From the cell containing the given text, extract its center point as (x, y) coordinate. 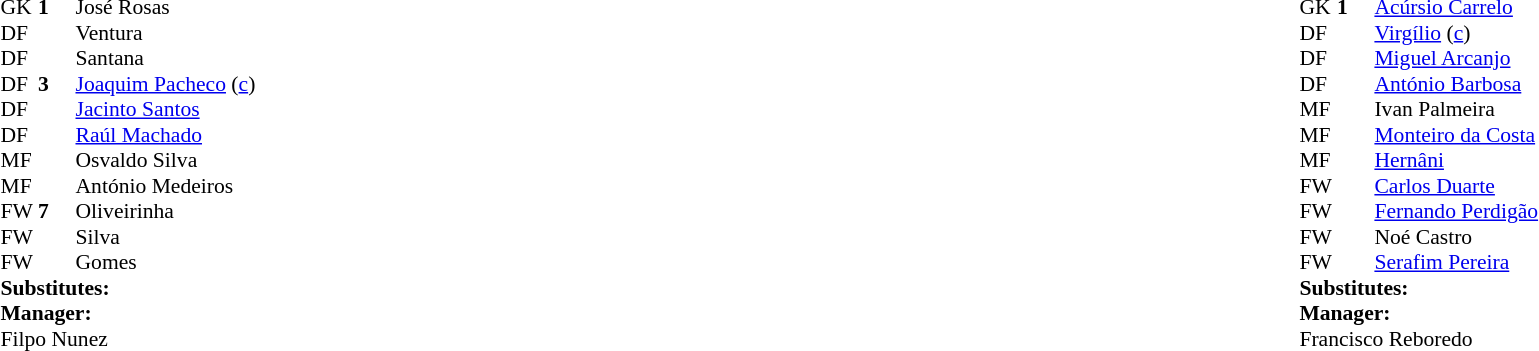
Osvaldo Silva (166, 161)
Hernâni (1456, 161)
7 (57, 211)
Carlos Duarte (1456, 186)
António Medeiros (166, 186)
Ivan Palmeira (1456, 109)
Jacinto Santos (166, 109)
Serafim Pereira (1456, 263)
Silva (166, 237)
António Barbosa (1456, 84)
Miguel Arcanjo (1456, 59)
Santana (166, 59)
Joaquim Pacheco (c) (166, 84)
Gomes (166, 263)
Oliveirinha (166, 211)
Monteiro da Costa (1456, 135)
Ventura (166, 33)
3 (57, 84)
Noé Castro (1456, 237)
Fernando Perdigão (1456, 211)
Virgílio (c) (1456, 33)
Raúl Machado (166, 135)
